From the cell containing the given text, extract its center point as [X, Y] coordinate. 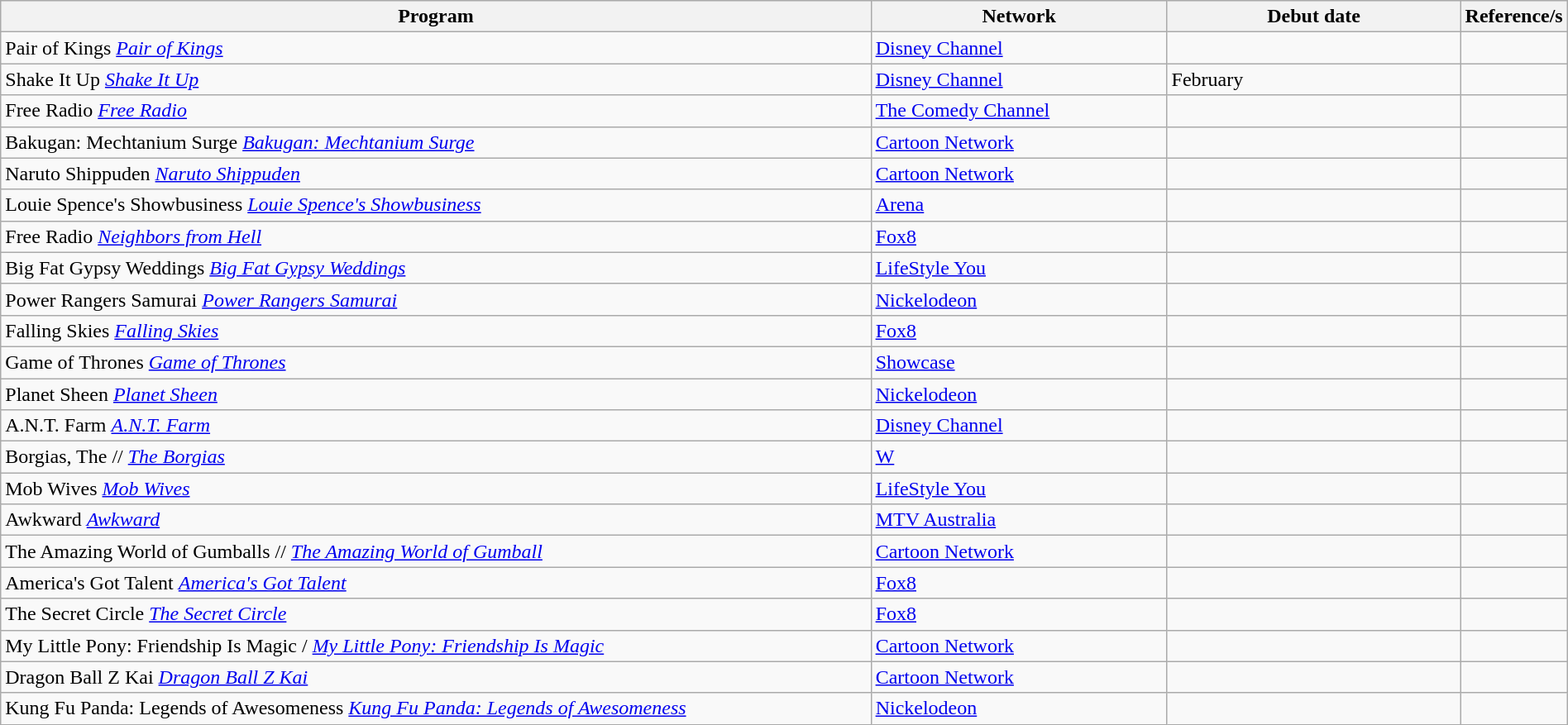
Mob Wives Mob Wives [436, 489]
My Little Pony: Friendship Is Magic / My Little Pony: Friendship Is Magic [436, 646]
Reference/s [1513, 17]
Debut date [1313, 17]
Awkward Awkward [436, 520]
Planet Sheen Planet Sheen [436, 394]
Free Radio Neighbors from Hell [436, 236]
The Secret Circle The Secret Circle [436, 614]
Network [1019, 17]
Louie Spence's Showbusiness Louie Spence's Showbusiness [436, 205]
W [1019, 457]
MTV Australia [1019, 520]
Pair of Kings Pair of Kings [436, 48]
The Comedy Channel [1019, 111]
Bakugan: Mechtanium Surge Bakugan: Mechtanium Surge [436, 142]
Dragon Ball Z Kai Dragon Ball Z Kai [436, 677]
Naruto Shippuden Naruto Shippuden [436, 174]
Showcase [1019, 362]
America's Got Talent America's Got Talent [436, 583]
Arena [1019, 205]
Big Fat Gypsy Weddings Big Fat Gypsy Weddings [436, 268]
Kung Fu Panda: Legends of Awesomeness Kung Fu Panda: Legends of Awesomeness [436, 708]
The Amazing World of Gumballs // The Amazing World of Gumball [436, 551]
February [1313, 79]
Game of Thrones Game of Thrones [436, 362]
Shake It Up Shake It Up [436, 79]
Free Radio Free Radio [436, 111]
Borgias, The // The Borgias [436, 457]
Power Rangers Samurai Power Rangers Samurai [436, 299]
Falling Skies Falling Skies [436, 331]
Program [436, 17]
A.N.T. Farm A.N.T. Farm [436, 426]
